Detect which cell encompasses the target text, then output its [X, Y] center coordinate. 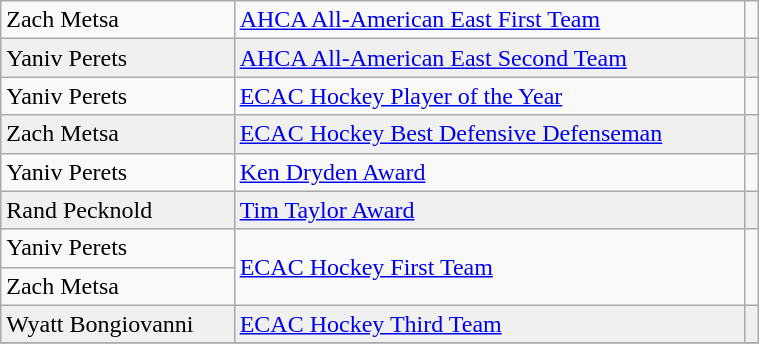
ECAC Hockey Best Defensive Defenseman [489, 134]
Rand Pecknold [118, 210]
Wyatt Bongiovanni [118, 324]
ECAC Hockey First Team [489, 267]
Tim Taylor Award [489, 210]
ECAC Hockey Player of the Year [489, 96]
ECAC Hockey Third Team [489, 324]
AHCA All-American East First Team [489, 20]
AHCA All-American East Second Team [489, 58]
Ken Dryden Award [489, 172]
